Extract the [X, Y] coordinate from the center of the cell holding the provided text.  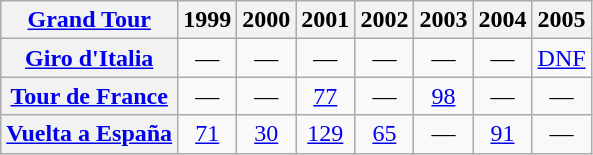
2001 [326, 20]
77 [326, 96]
2000 [266, 20]
Giro d'Italia [90, 58]
Vuelta a España [90, 134]
98 [444, 96]
2003 [444, 20]
Grand Tour [90, 20]
129 [326, 134]
71 [208, 134]
DNF [562, 58]
30 [266, 134]
2002 [384, 20]
1999 [208, 20]
91 [502, 134]
2004 [502, 20]
65 [384, 134]
Tour de France [90, 96]
2005 [562, 20]
